Provide the [X, Y] coordinate of the cell's center where the given text is located.  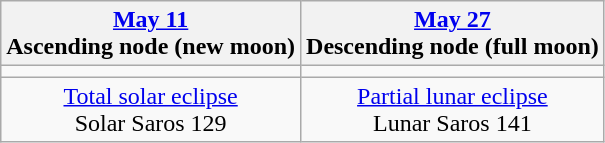
May 11Ascending node (new moon) [151, 34]
May 27Descending node (full moon) [453, 34]
Partial lunar eclipseLunar Saros 141 [453, 110]
Total solar eclipseSolar Saros 129 [151, 110]
